Capture the cell that displays the provided text and extract its [X, Y] central coordinate. 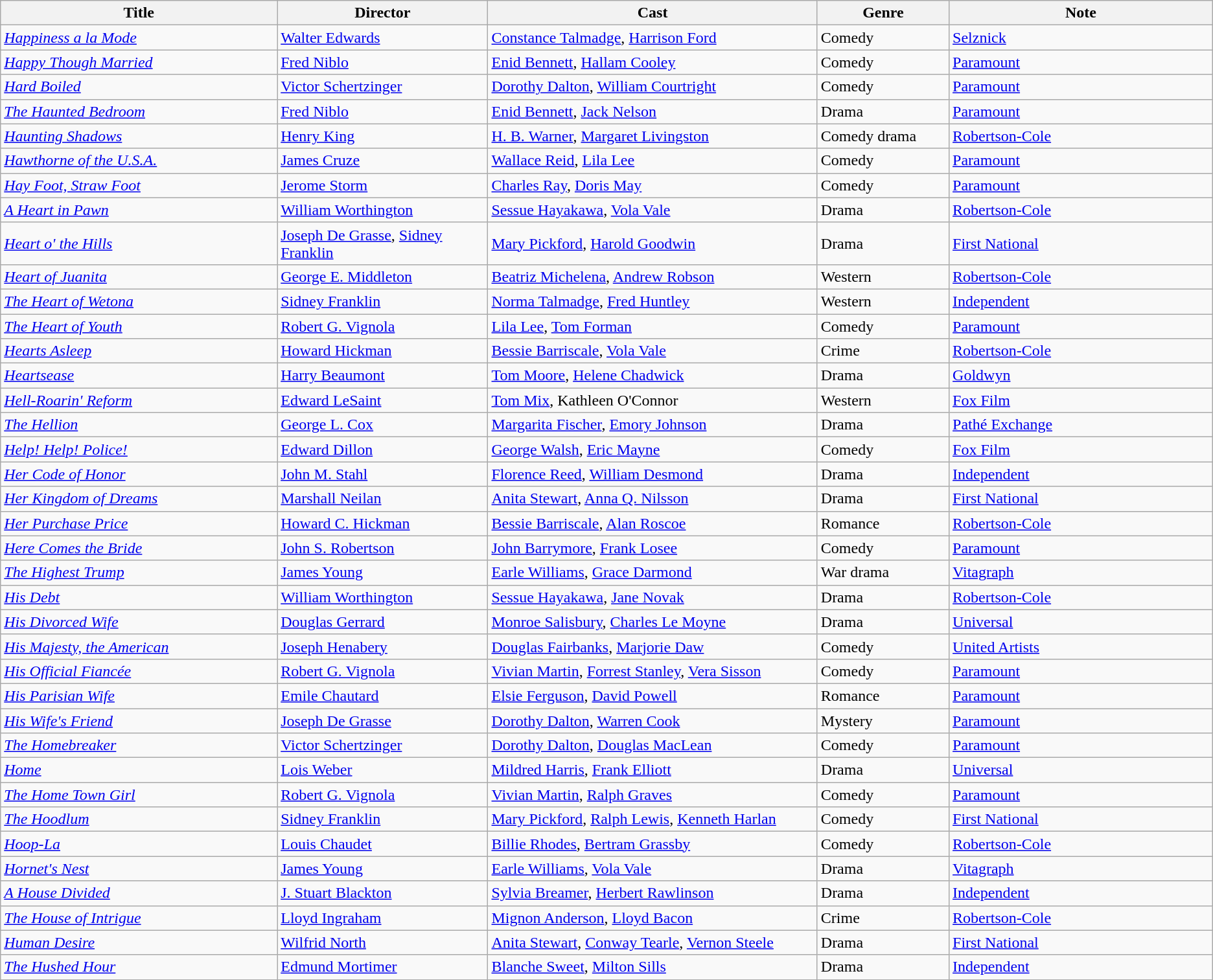
Sylvia Breamer, Herbert Rawlinson [653, 893]
Comedy drama [883, 136]
Anita Stewart, Conway Tearle, Vernon Steele [653, 942]
Bessie Barriscale, Vola Vale [653, 351]
James Cruze [382, 161]
Edmund Mortimer [382, 967]
Note [1081, 13]
The Highest Trump [139, 573]
Walter Edwards [382, 38]
Genre [883, 13]
Joseph Henabery [382, 646]
John Barrymore, Frank Losee [653, 548]
A Heart in Pawn [139, 210]
United Artists [1081, 646]
Constance Talmadge, Harrison Ford [653, 38]
Hoop-La [139, 844]
His Parisian Wife [139, 696]
Tom Moore, Helene Chadwick [653, 376]
Margarita Fischer, Emory Johnson [653, 425]
Charles Ray, Doris May [653, 185]
Hornet's Nest [139, 869]
The Heart of Wetona [139, 301]
John M. Stahl [382, 474]
Hawthorne of the U.S.A. [139, 161]
Vivian Martin, Forrest Stanley, Vera Sisson [653, 671]
Douglas Fairbanks, Marjorie Daw [653, 646]
Jerome Storm [382, 185]
Pathé Exchange [1081, 425]
Lois Weber [382, 770]
The Hoodlum [139, 819]
The Home Town Girl [139, 795]
Marshall Neilan [382, 499]
His Divorced Wife [139, 622]
Dorothy Dalton, Warren Cook [653, 721]
War drama [883, 573]
Anita Stewart, Anna Q. Nilsson [653, 499]
A House Divided [139, 893]
Joseph De Grasse [382, 721]
Earle Williams, Vola Vale [653, 869]
The Hellion [139, 425]
Her Kingdom of Dreams [139, 499]
Douglas Gerrard [382, 622]
Harry Beaumont [382, 376]
Monroe Salisbury, Charles Le Moyne [653, 622]
Dorothy Dalton, Douglas MacLean [653, 746]
Bessie Barriscale, Alan Roscoe [653, 523]
Hell-Roarin' Reform [139, 400]
Human Desire [139, 942]
George Walsh, Eric Mayne [653, 450]
Happiness a la Mode [139, 38]
Hearts Asleep [139, 351]
Her Purchase Price [139, 523]
John S. Robertson [382, 548]
Mary Pickford, Ralph Lewis, Kenneth Harlan [653, 819]
Heart o' the Hills [139, 244]
Mildred Harris, Frank Elliott [653, 770]
J. Stuart Blackton [382, 893]
The Hushed Hour [139, 967]
George L. Cox [382, 425]
The Homebreaker [139, 746]
Haunting Shadows [139, 136]
The Haunted Bedroom [139, 111]
Henry King [382, 136]
George E. Middleton [382, 277]
Howard Hickman [382, 351]
Hay Foot, Straw Foot [139, 185]
Emile Chautard [382, 696]
Her Code of Honor [139, 474]
Mystery [883, 721]
The Heart of Youth [139, 326]
Louis Chaudet [382, 844]
Goldwyn [1081, 376]
Billie Rhodes, Bertram Grassby [653, 844]
Heart of Juanita [139, 277]
Cast [653, 13]
Selznick [1081, 38]
Happy Though Married [139, 62]
Wallace Reid, Lila Lee [653, 161]
H. B. Warner, Margaret Livingston [653, 136]
Edward Dillon [382, 450]
Florence Reed, William Desmond [653, 474]
Sessue Hayakawa, Jane Novak [653, 597]
Edward LeSaint [382, 400]
Tom Mix, Kathleen O'Connor [653, 400]
Blanche Sweet, Milton Sills [653, 967]
Title [139, 13]
Here Comes the Bride [139, 548]
Norma Talmadge, Fred Huntley [653, 301]
His Debt [139, 597]
Mary Pickford, Harold Goodwin [653, 244]
Director [382, 13]
Wilfrid North [382, 942]
Hard Boiled [139, 87]
Joseph De Grasse, Sidney Franklin [382, 244]
Vivian Martin, Ralph Graves [653, 795]
Lloyd Ingraham [382, 918]
Sessue Hayakawa, Vola Vale [653, 210]
Earle Williams, Grace Darmond [653, 573]
Beatriz Michelena, Andrew Robson [653, 277]
His Majesty, the American [139, 646]
His Official Fiancée [139, 671]
Help! Help! Police! [139, 450]
Enid Bennett, Jack Nelson [653, 111]
Howard C. Hickman [382, 523]
His Wife's Friend [139, 721]
Enid Bennett, Hallam Cooley [653, 62]
Heartsease [139, 376]
Elsie Ferguson, David Powell [653, 696]
Lila Lee, Tom Forman [653, 326]
Mignon Anderson, Lloyd Bacon [653, 918]
Home [139, 770]
Dorothy Dalton, William Courtright [653, 87]
The House of Intrigue [139, 918]
